Identify which cell holds the provided text, then report its (X, Y) central coordinate. 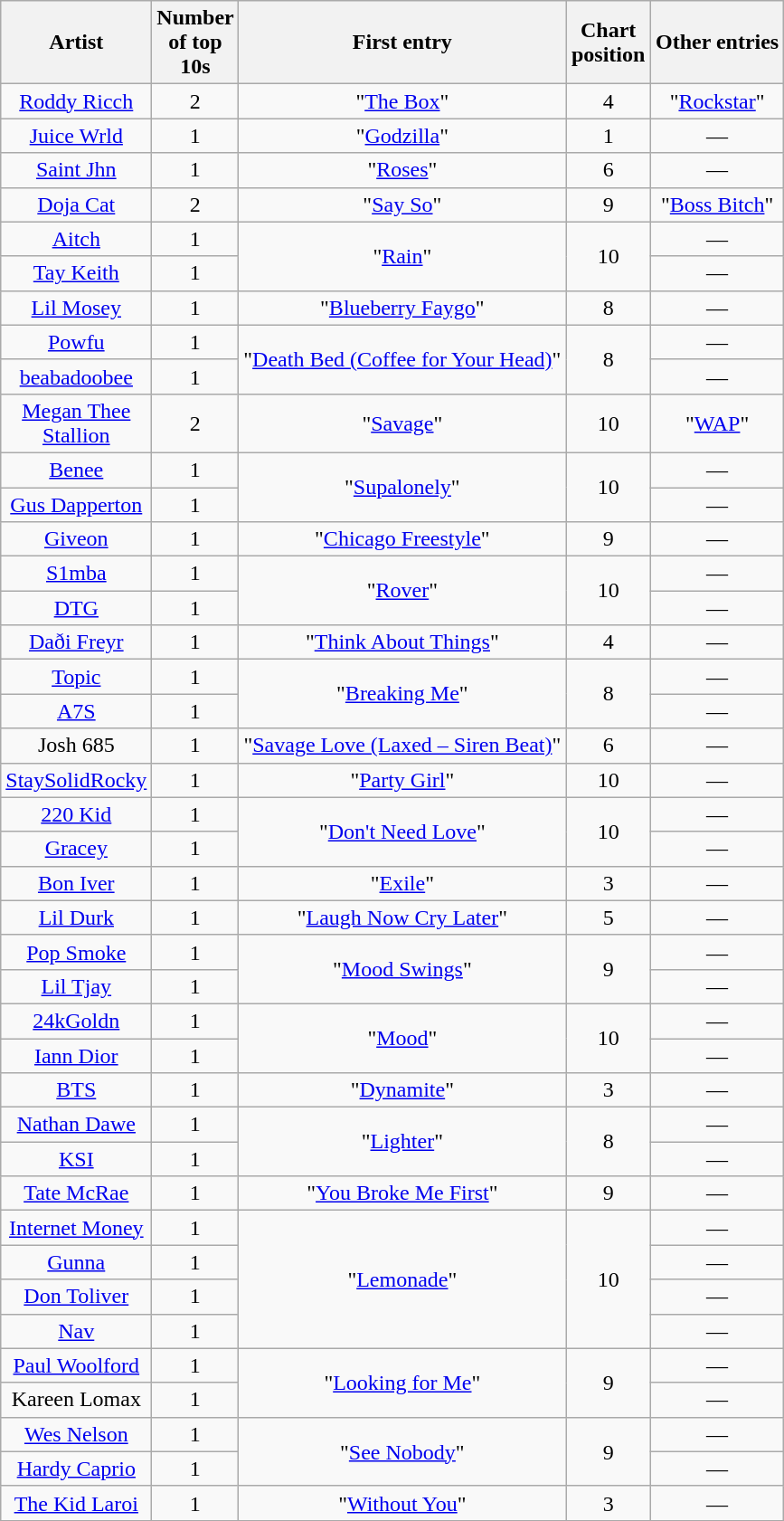
"Looking for Me" (402, 1383)
S1mba (76, 574)
StaySolidRocky (76, 780)
Doja Cat (76, 204)
Kareen Lomax (76, 1400)
"Don't Need Love" (402, 832)
Artist (76, 43)
"Godzilla" (402, 136)
Benee (76, 470)
Roddy Ricch (76, 101)
A7S (76, 711)
"Exile" (402, 883)
KSI (76, 1159)
Saint Jhn (76, 170)
"WAP" (716, 423)
Giveon (76, 539)
Gracey (76, 849)
Lil Mosey (76, 308)
The Kid Laroi (76, 1503)
Gunna (76, 1262)
Topic (76, 677)
Bon Iver (76, 883)
"Roses" (402, 170)
"Lighter" (402, 1142)
5 (609, 917)
Daði Freyr (76, 642)
Internet Money (76, 1228)
"Mood" (402, 1038)
"Breaking Me" (402, 694)
Nav (76, 1331)
Lil Tjay (76, 986)
"See Nobody" (402, 1451)
Hardy Caprio (76, 1469)
Josh 685 (76, 746)
Juice Wrld (76, 136)
"Mood Swings" (402, 969)
Don Toliver (76, 1297)
Nathan Dawe (76, 1125)
Aitch (76, 239)
"Party Girl" (402, 780)
Tay Keith (76, 273)
"Lemonade" (402, 1279)
"Savage Love (Laxed – Siren Beat)" (402, 746)
"Death Bed (Coffee for Your Head)" (402, 359)
First entry (402, 43)
beabadoobee (76, 376)
"Think About Things" (402, 642)
Other entries (716, 43)
Gus Dapperton (76, 504)
Powfu (76, 342)
Lil Durk (76, 917)
"You Broke Me First" (402, 1193)
DTG (76, 608)
"Laugh Now Cry Later" (402, 917)
"Rockstar" (716, 101)
Number of top 10s (195, 43)
Wes Nelson (76, 1434)
"Without You" (402, 1503)
"Blueberry Faygo" (402, 308)
Pop Smoke (76, 952)
Paul Woolford (76, 1365)
"Rain" (402, 256)
"Boss Bitch" (716, 204)
"Dynamite" (402, 1090)
Tate McRae (76, 1193)
"The Box" (402, 101)
Iann Dior (76, 1056)
220 Kid (76, 814)
"Supalonely" (402, 487)
BTS (76, 1090)
24kGoldn (76, 1021)
Chart position (609, 43)
"Savage" (402, 423)
"Chicago Freestyle" (402, 539)
"Say So" (402, 204)
"Rover" (402, 591)
Megan Thee Stallion (76, 423)
